Find where the given text appears and provide that cell's center as (X, Y) coordinate. 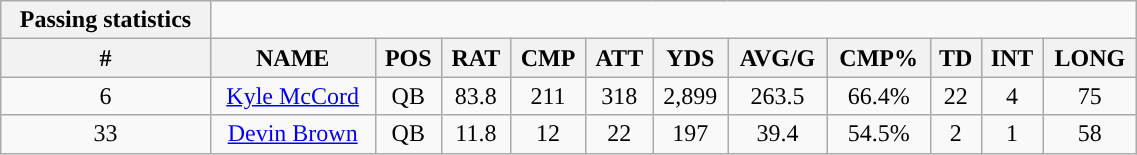
NAME (292, 58)
# (106, 58)
POS (408, 58)
54.5% (878, 134)
INT (1012, 58)
ATT (620, 58)
1 (1012, 134)
LONG (1090, 58)
263.5 (778, 96)
11.8 (476, 134)
6 (106, 96)
Devin Brown (292, 134)
TD (956, 58)
2 (956, 134)
YDS (690, 58)
211 (548, 96)
66.4% (878, 96)
75 (1090, 96)
CMP% (878, 58)
39.4 (778, 134)
AVG/G (778, 58)
2,899 (690, 96)
RAT (476, 58)
Passing statistics (106, 20)
Kyle McCord (292, 96)
318 (620, 96)
4 (1012, 96)
33 (106, 134)
83.8 (476, 96)
197 (690, 134)
CMP (548, 58)
12 (548, 134)
58 (1090, 134)
